Provide the [x, y] coordinate of the cell's center where the given text is located.  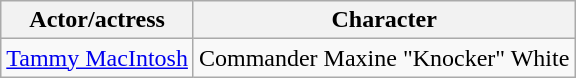
Commander Maxine "Knocker" White [384, 58]
Tammy MacIntosh [98, 58]
Character [384, 20]
Actor/actress [98, 20]
